Capture the cell that displays the provided text and extract its (X, Y) central coordinate. 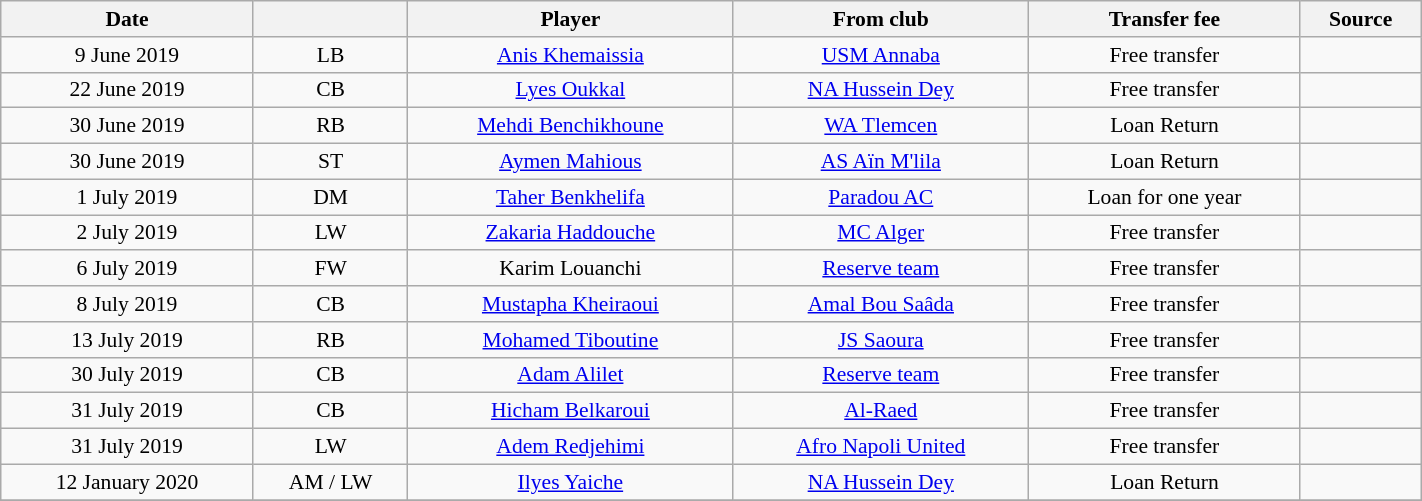
Amal Bou Saâda (881, 304)
Afro Napoli United (881, 447)
Mohamed Tiboutine (570, 340)
30 July 2019 (127, 375)
ST (330, 162)
Aymen Mahious (570, 162)
Lyes Oukkal (570, 90)
WA Tlemcen (881, 126)
Karim Louanchi (570, 269)
MC Alger (881, 233)
JS Saoura (881, 340)
Source (1360, 19)
6 July 2019 (127, 269)
13 July 2019 (127, 340)
Mustapha Kheiraoui (570, 304)
Adam Alilet (570, 375)
Ilyes Yaiche (570, 482)
Paradou AC (881, 197)
From club (881, 19)
AS Aïn M'lila (881, 162)
Loan for one year (1164, 197)
Adem Redjehimi (570, 447)
Date (127, 19)
8 July 2019 (127, 304)
USM Annaba (881, 55)
Transfer fee (1164, 19)
DM (330, 197)
9 June 2019 (127, 55)
2 July 2019 (127, 233)
Mehdi Benchikhoune (570, 126)
Zakaria Haddouche (570, 233)
1 July 2019 (127, 197)
Player (570, 19)
FW (330, 269)
AM / LW (330, 482)
Anis Khemaissia (570, 55)
22 June 2019 (127, 90)
12 January 2020 (127, 482)
Al-Raed (881, 411)
LB (330, 55)
Taher Benkhelifa (570, 197)
Hicham Belkaroui (570, 411)
